Provide the (X, Y) coordinate of the cell's center where the given text is located.  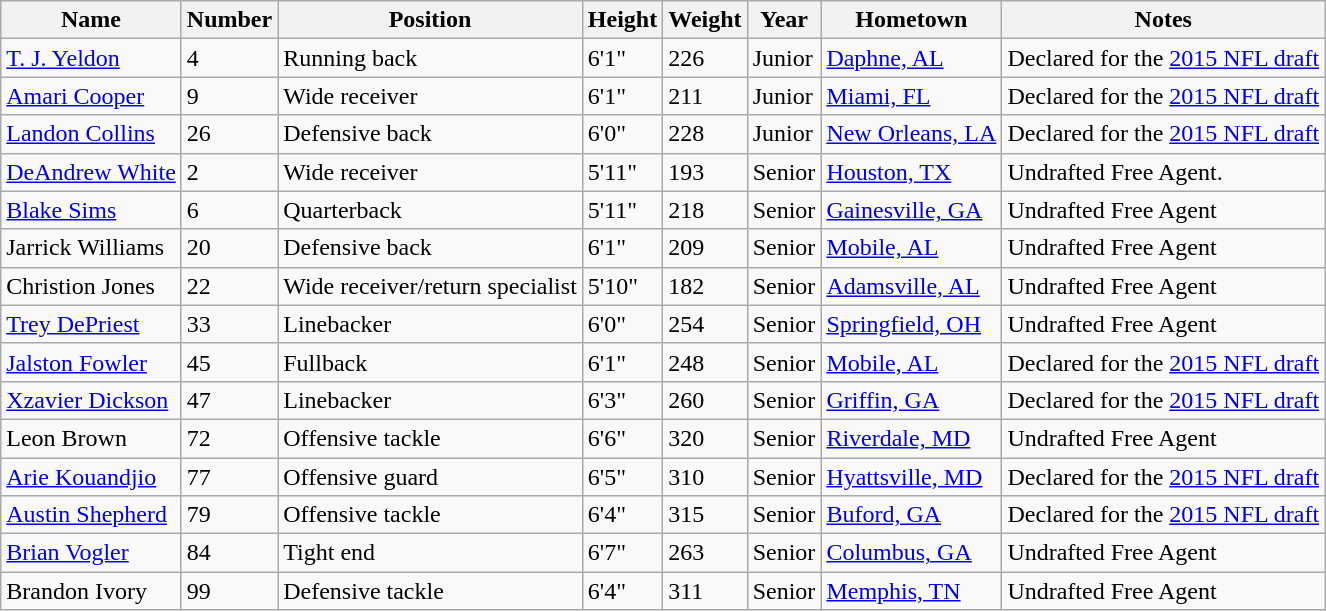
Wide receiver/return specialist (430, 286)
T. J. Yeldon (92, 58)
9 (229, 96)
320 (705, 438)
Position (430, 20)
248 (705, 362)
Daphne, AL (912, 58)
Arie Kouandjio (92, 477)
99 (229, 591)
260 (705, 400)
182 (705, 286)
Columbus, GA (912, 553)
Springfield, OH (912, 324)
Blake Sims (92, 210)
45 (229, 362)
Landon Collins (92, 134)
Riverdale, MD (912, 438)
209 (705, 248)
Notes (1164, 20)
Undrafted Free Agent. (1164, 172)
Austin Shepherd (92, 515)
Brian Vogler (92, 553)
Number (229, 20)
6'5" (622, 477)
47 (229, 400)
Miami, FL (912, 96)
263 (705, 553)
193 (705, 172)
Jalston Fowler (92, 362)
Houston, TX (912, 172)
6'7" (622, 553)
Fullback (430, 362)
DeAndrew White (92, 172)
26 (229, 134)
Jarrick Williams (92, 248)
Height (622, 20)
226 (705, 58)
Brandon Ivory (92, 591)
Quarterback (430, 210)
77 (229, 477)
6'3" (622, 400)
Xzavier Dickson (92, 400)
228 (705, 134)
33 (229, 324)
Amari Cooper (92, 96)
Leon Brown (92, 438)
Hyattsville, MD (912, 477)
310 (705, 477)
2 (229, 172)
218 (705, 210)
315 (705, 515)
Year (784, 20)
Name (92, 20)
22 (229, 286)
Memphis, TN (912, 591)
Defensive tackle (430, 591)
6'6" (622, 438)
84 (229, 553)
Buford, GA (912, 515)
20 (229, 248)
Offensive guard (430, 477)
New Orleans, LA (912, 134)
72 (229, 438)
254 (705, 324)
Tight end (430, 553)
Christion Jones (92, 286)
4 (229, 58)
Running back (430, 58)
Adamsville, AL (912, 286)
5'10" (622, 286)
79 (229, 515)
Hometown (912, 20)
211 (705, 96)
Gainesville, GA (912, 210)
311 (705, 591)
6 (229, 210)
Griffin, GA (912, 400)
Weight (705, 20)
Trey DePriest (92, 324)
